Return the [x, y] coordinate for the center point of the cell that contains the specified text.  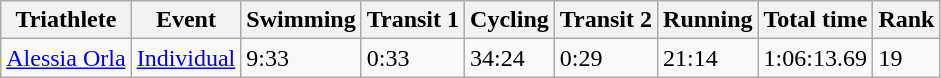
Transit 1 [412, 20]
21:14 [708, 58]
19 [906, 58]
Total time [816, 20]
Individual [186, 58]
0:29 [606, 58]
Cycling [510, 20]
Transit 2 [606, 20]
0:33 [412, 58]
Swimming [301, 20]
9:33 [301, 58]
Event [186, 20]
Rank [906, 20]
34:24 [510, 58]
Triathlete [66, 20]
1:06:13.69 [816, 58]
Alessia Orla [66, 58]
Running [708, 20]
